Scan for the cell matching the given text and deliver its (X, Y) coordinate at center. 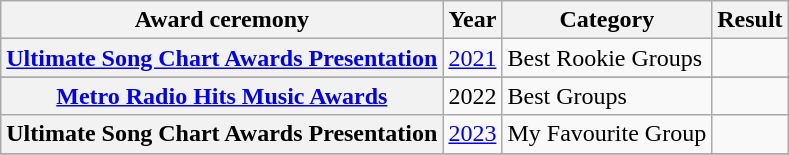
2021 (472, 58)
2022 (472, 96)
Year (472, 20)
Best Rookie Groups (607, 58)
Best Groups (607, 96)
Category (607, 20)
2023 (472, 134)
Metro Radio Hits Music Awards (222, 96)
My Favourite Group (607, 134)
Award ceremony (222, 20)
Result (750, 20)
